Return (X, Y) of the center of cell containing provided text 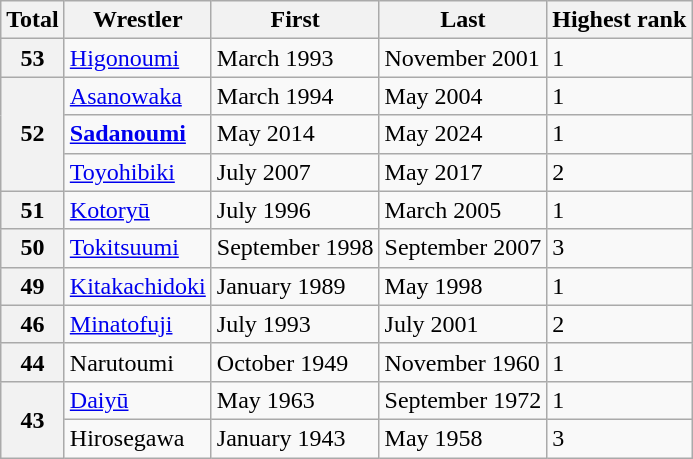
44 (33, 362)
January 1989 (295, 286)
Tokitsuumi (138, 248)
Highest rank (620, 20)
May 2017 (463, 172)
Total (33, 20)
March 2005 (463, 210)
51 (33, 210)
March 1993 (295, 58)
November 1960 (463, 362)
September 1972 (463, 400)
Hirosegawa (138, 438)
May 2024 (463, 134)
52 (33, 134)
46 (33, 324)
First (295, 20)
Last (463, 20)
Kitakachidoki (138, 286)
50 (33, 248)
July 1993 (295, 324)
May 2014 (295, 134)
Wrestler (138, 20)
May 1963 (295, 400)
July 1996 (295, 210)
49 (33, 286)
November 2001 (463, 58)
September 2007 (463, 248)
Asanowaka (138, 96)
January 1943 (295, 438)
October 1949 (295, 362)
Narutoumi (138, 362)
Minatofuji (138, 324)
Toyohibiki (138, 172)
53 (33, 58)
July 2007 (295, 172)
September 1998 (295, 248)
May 2004 (463, 96)
43 (33, 419)
Sadanoumi (138, 134)
March 1994 (295, 96)
Kotoryū (138, 210)
July 2001 (463, 324)
Higonoumi (138, 58)
May 1958 (463, 438)
May 1998 (463, 286)
Daiyū (138, 400)
